Scan for the cell matching the given text and deliver its (x, y) coordinate at center. 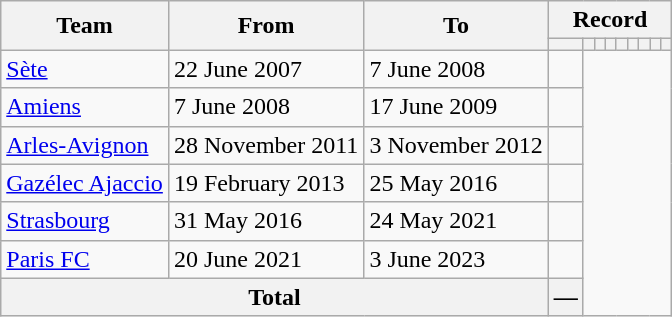
20 June 2021 (266, 259)
Team (85, 26)
From (266, 26)
22 June 2007 (266, 69)
Gazélec Ajaccio (85, 183)
Sète (85, 69)
Record (610, 20)
28 November 2011 (266, 145)
31 May 2016 (266, 221)
— (566, 297)
Amiens (85, 107)
3 June 2023 (456, 259)
Total (274, 297)
Arles-Avignon (85, 145)
To (456, 26)
19 February 2013 (266, 183)
17 June 2009 (456, 107)
3 November 2012 (456, 145)
25 May 2016 (456, 183)
Strasbourg (85, 221)
24 May 2021 (456, 221)
Paris FC (85, 259)
